Determine the (x, y) coordinate at the center of the cell enclosing the given text.  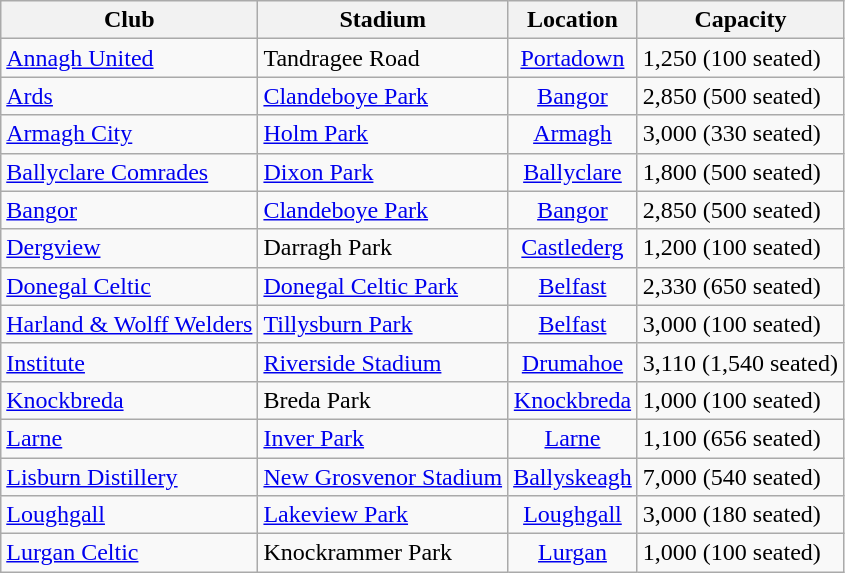
2,330 (650 seated) (740, 286)
3,000 (180 seated) (740, 515)
Ballyskeagh (573, 477)
Donegal Celtic (130, 286)
Harland & Wolff Welders (130, 324)
Ards (130, 96)
Dergview (130, 248)
1,200 (100 seated) (740, 248)
Ballyclare Comrades (130, 172)
Stadium (383, 20)
Portadown (573, 58)
Riverside Stadium (383, 362)
Armagh (573, 134)
3,000 (330 seated) (740, 134)
1,800 (500 seated) (740, 172)
Breda Park (383, 400)
Darragh Park (383, 248)
Lurgan (573, 553)
Knockrammer Park (383, 553)
Inver Park (383, 438)
3,000 (100 seated) (740, 324)
Institute (130, 362)
Location (573, 20)
Dixon Park (383, 172)
Castlederg (573, 248)
Annagh United (130, 58)
New Grosvenor Stadium (383, 477)
Lakeview Park (383, 515)
Ballyclare (573, 172)
Club (130, 20)
Donegal Celtic Park (383, 286)
Lisburn Distillery (130, 477)
7,000 (540 seated) (740, 477)
1,100 (656 seated) (740, 438)
Drumahoe (573, 362)
Tillysburn Park (383, 324)
Holm Park (383, 134)
Lurgan Celtic (130, 553)
1,250 (100 seated) (740, 58)
Armagh City (130, 134)
3,110 (1,540 seated) (740, 362)
Capacity (740, 20)
Tandragee Road (383, 58)
